Extract the (x, y) coordinate from the center of the cell holding the provided text.  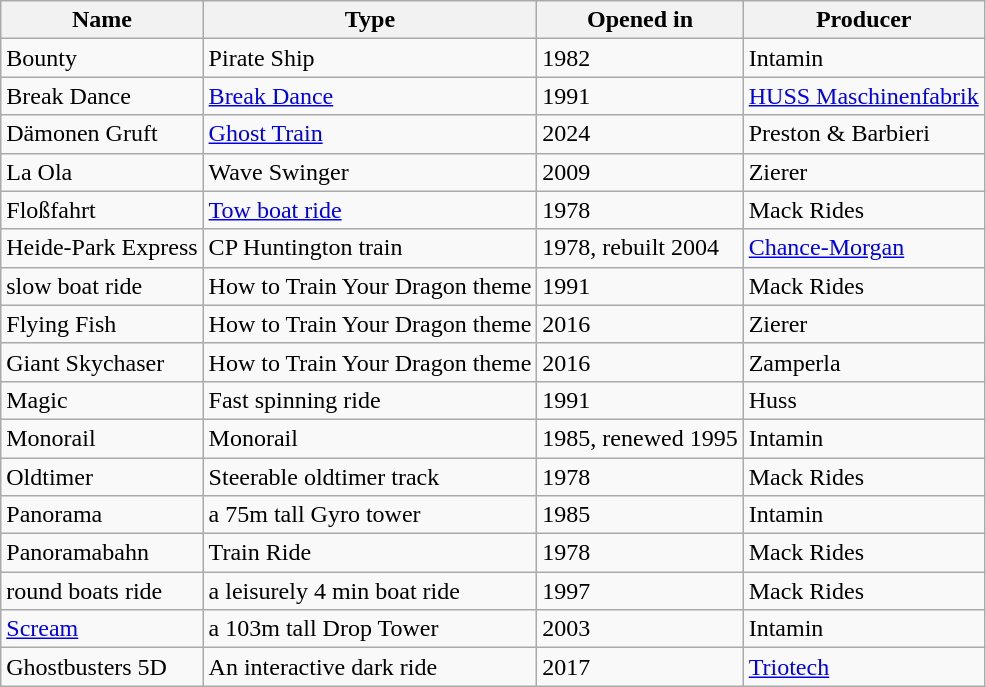
Fast spinning ride (370, 400)
1978, rebuilt 2004 (640, 248)
a leisurely 4 min boat ride (370, 591)
2003 (640, 629)
Name (102, 20)
Tow boat ride (370, 210)
Triotech (864, 667)
Wave Swinger (370, 172)
Pirate Ship (370, 58)
Chance-Morgan (864, 248)
Dämonen Gruft (102, 134)
Preston & Barbieri (864, 134)
Type (370, 20)
Train Ride (370, 553)
1997 (640, 591)
2017 (640, 667)
HUSS Maschinenfabrik (864, 96)
1985 (640, 515)
Magic (102, 400)
2024 (640, 134)
Scream (102, 629)
Ghost Train (370, 134)
Producer (864, 20)
a 103m tall Drop Tower (370, 629)
Ghostbusters 5D (102, 667)
Floßfahrt (102, 210)
Zamperla (864, 362)
Oldtimer (102, 477)
Panorama (102, 515)
An interactive dark ride (370, 667)
CP Huntington train (370, 248)
La Ola (102, 172)
Giant Skychaser (102, 362)
1985, renewed 1995 (640, 438)
Opened in (640, 20)
Steerable oldtimer track (370, 477)
Huss (864, 400)
Panoramabahn (102, 553)
a 75m tall Gyro tower (370, 515)
round boats ride (102, 591)
Bounty (102, 58)
2009 (640, 172)
slow boat ride (102, 286)
Flying Fish (102, 324)
Heide-Park Express (102, 248)
1982 (640, 58)
